Find where the given text appears and provide that cell's center as [x, y] coordinate. 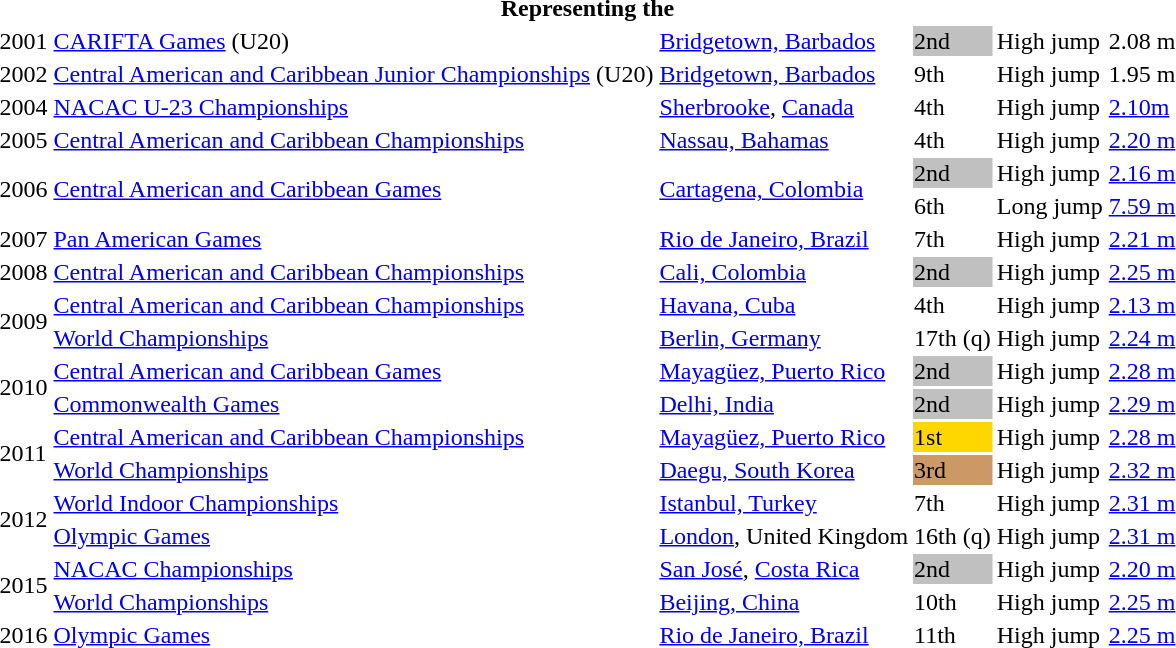
Nassau, Bahamas [784, 140]
Long jump [1050, 206]
NACAC Championships [354, 569]
Cali, Colombia [784, 272]
Central American and Caribbean Junior Championships (U20) [354, 74]
Olympic Games [354, 536]
Istanbul, Turkey [784, 503]
Rio de Janeiro, Brazil [784, 239]
10th [953, 602]
3rd [953, 470]
CARIFTA Games (U20) [354, 41]
Pan American Games [354, 239]
17th (q) [953, 338]
16th (q) [953, 536]
Delhi, India [784, 404]
London, United Kingdom [784, 536]
6th [953, 206]
Cartagena, Colombia [784, 190]
Sherbrooke, Canada [784, 107]
1st [953, 437]
Havana, Cuba [784, 305]
World Indoor Championships [354, 503]
San José, Costa Rica [784, 569]
Berlin, Germany [784, 338]
Daegu, South Korea [784, 470]
Beijing, China [784, 602]
NACAC U-23 Championships [354, 107]
Commonwealth Games [354, 404]
9th [953, 74]
